For the text-containing cell, return its midpoint in [X, Y] coordinate format. 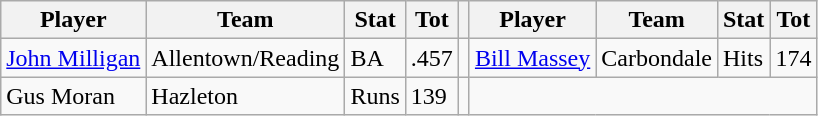
BA [375, 58]
Carbondale [657, 58]
139 [432, 96]
Bill Massey [532, 58]
Gus Moran [74, 96]
Hits [743, 58]
174 [794, 58]
.457 [432, 58]
Allentown/Reading [246, 58]
Runs [375, 96]
John Milligan [74, 58]
Hazleton [246, 96]
